Capture the cell that displays the provided text and extract its [X, Y] central coordinate. 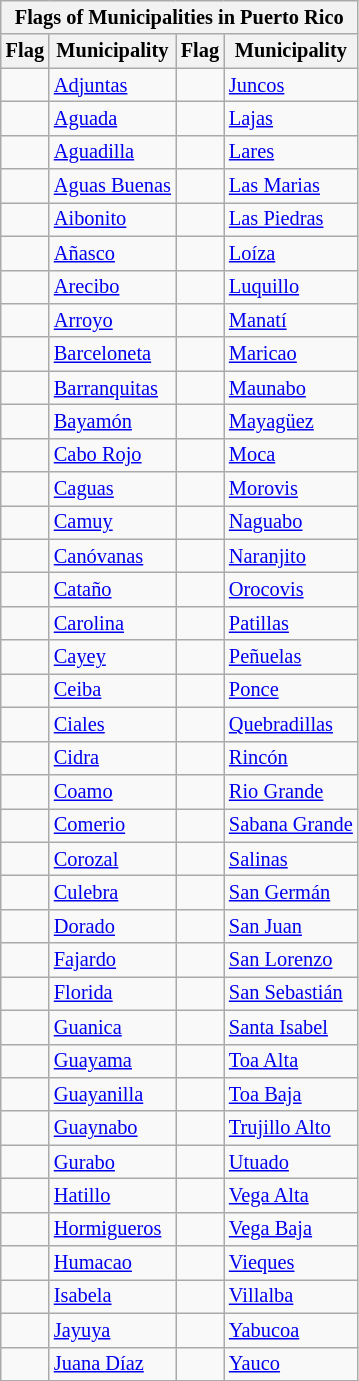
Salinas [291, 859]
Jayuya [112, 1330]
Sabana Grande [291, 825]
Dorado [112, 926]
Lares [291, 152]
Luquillo [291, 287]
Aguada [112, 118]
Santa Isabel [291, 1027]
Ciales [112, 724]
San Lorenzo [291, 960]
Moca [291, 455]
Adjuntas [112, 85]
Villalba [291, 1296]
Caguas [112, 489]
Flags of Municipalities in Puerto Rico [180, 17]
Patillas [291, 623]
Orocovis [291, 589]
Las Marias [291, 186]
Humacao [112, 1263]
Vieques [291, 1263]
Florida [112, 993]
San Juan [291, 926]
Quebradillas [291, 724]
Camuy [112, 522]
Trujillo Alto [291, 1128]
Cayey [112, 657]
Canóvanas [112, 556]
Ceiba [112, 690]
San Germán [291, 892]
Hatillo [112, 1195]
Juncos [291, 85]
Rincón [291, 758]
Arroyo [112, 320]
Hormigueros [112, 1229]
Isabela [112, 1296]
Aguadilla [112, 152]
Yabucoa [291, 1330]
Rio Grande [291, 791]
Morovis [291, 489]
Lajas [291, 118]
Yauco [291, 1364]
Naguabo [291, 522]
Loíza [291, 253]
Maricao [291, 354]
Manatí [291, 320]
Toa Baja [291, 1094]
Comerio [112, 825]
Carolina [112, 623]
Guayanilla [112, 1094]
Guayama [112, 1061]
Cabo Rojo [112, 455]
Añasco [112, 253]
Barranquitas [112, 388]
Naranjito [291, 556]
Mayagüez [291, 421]
Arecibo [112, 287]
Barceloneta [112, 354]
Aguas Buenas [112, 186]
Guanica [112, 1027]
Vega Baja [291, 1229]
Coamo [112, 791]
Culebra [112, 892]
Aibonito [112, 219]
Vega Alta [291, 1195]
Juana Díaz [112, 1364]
Guaynabo [112, 1128]
Peñuelas [291, 657]
Ponce [291, 690]
Utuado [291, 1162]
Gurabo [112, 1162]
Fajardo [112, 960]
Cataño [112, 589]
Bayamón [112, 421]
Toa Alta [291, 1061]
Cidra [112, 758]
Maunabo [291, 388]
Corozal [112, 859]
Las Piedras [291, 219]
San Sebastián [291, 993]
